Scan for the cell matching the given text and deliver its (X, Y) coordinate at center. 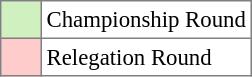
Championship Round (146, 20)
Relegation Round (146, 57)
